Locate the cell with the specified text and output its [X, Y] center coordinate. 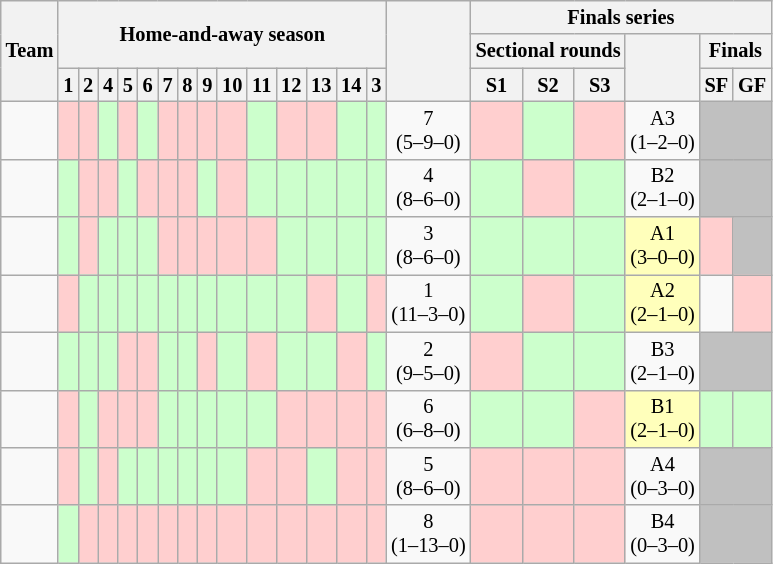
3 [376, 85]
S2 [548, 85]
8(1–13–0) [428, 534]
6(6–8–0) [428, 419]
5(8–6–0) [428, 476]
A3(1–2–0) [662, 130]
11 [262, 85]
B3(2–1–0) [662, 361]
10 [232, 85]
Home-and-away season [222, 34]
A4(0–3–0) [662, 476]
4(8–6–0) [428, 188]
Team [30, 50]
B4(0–3–0) [662, 534]
S1 [497, 85]
7 [168, 85]
B1(2–1–0) [662, 419]
Sectional rounds [548, 51]
2(9–5–0) [428, 361]
SF [716, 85]
8 [187, 85]
4 [108, 85]
S3 [600, 85]
A1(3–0–0) [662, 246]
2 [88, 85]
5 [128, 85]
GF [752, 85]
13 [321, 85]
1(11–3–0) [428, 303]
14 [351, 85]
B2(2–1–0) [662, 188]
9 [207, 85]
A2(2–1–0) [662, 303]
6 [148, 85]
7(5–9–0) [428, 130]
12 [291, 85]
1 [68, 85]
3(8–6–0) [428, 246]
Finals series [622, 17]
Finals [736, 51]
